Capture the cell that displays the provided text and extract its (x, y) central coordinate. 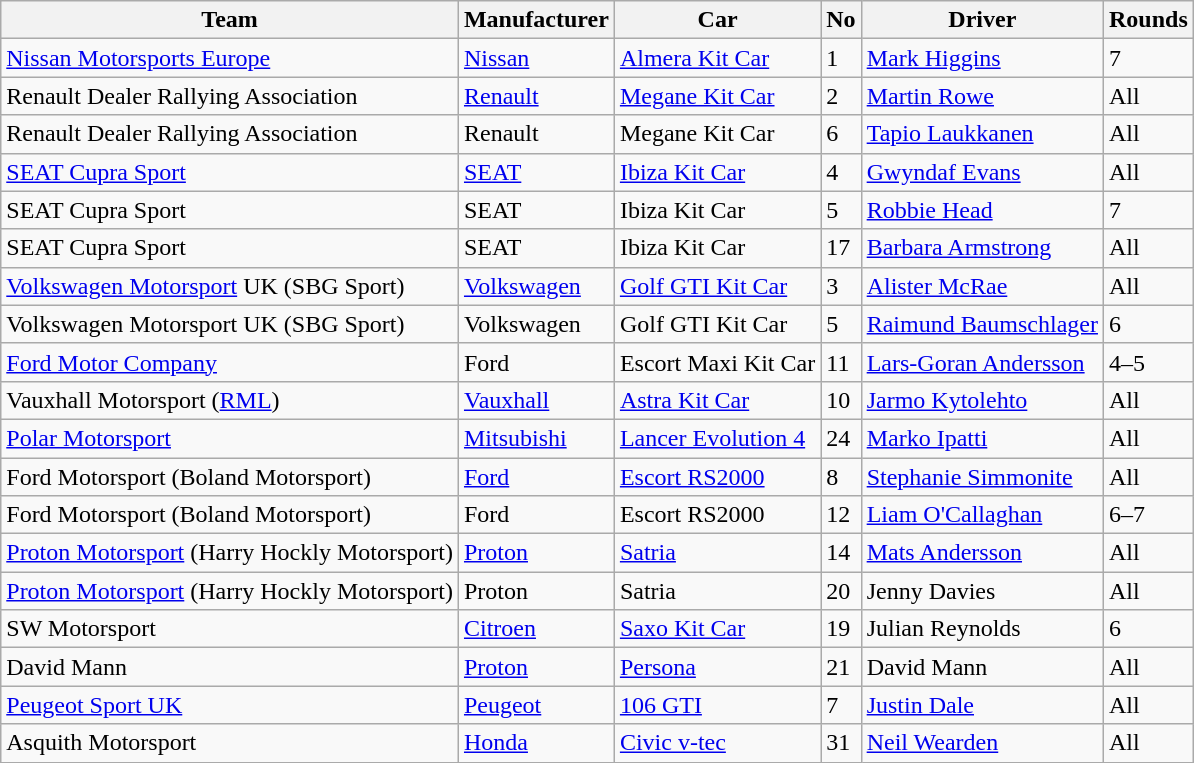
Rounds (1148, 20)
Lars-Goran Andersson (982, 362)
14 (841, 553)
Raimund Baumschlager (982, 324)
Polar Motorsport (230, 438)
Civic v-tec (717, 743)
19 (841, 629)
Lancer Evolution 4 (717, 438)
Driver (982, 20)
Barbara Armstrong (982, 248)
Justin Dale (982, 705)
12 (841, 515)
Marko Ipatti (982, 438)
Peugeot (536, 705)
Honda (536, 743)
Robbie Head (982, 210)
Car (717, 20)
SW Motorsport (230, 629)
Tapio Laukkanen (982, 134)
Citroen (536, 629)
8 (841, 477)
3 (841, 286)
Peugeot Sport UK (230, 705)
Saxo Kit Car (717, 629)
6–7 (1148, 515)
Almera Kit Car (717, 58)
Asquith Motorsport (230, 743)
106 GTI (717, 705)
20 (841, 591)
Martin Rowe (982, 96)
Astra Kit Car (717, 400)
Escort Maxi Kit Car (717, 362)
2 (841, 96)
31 (841, 743)
Manufacturer (536, 20)
Neil Wearden (982, 743)
No (841, 20)
Alister McRae (982, 286)
Jarmo Kytolehto (982, 400)
Nissan Motorsports Europe (230, 58)
10 (841, 400)
Team (230, 20)
Gwyndaf Evans (982, 172)
Mark Higgins (982, 58)
11 (841, 362)
17 (841, 248)
4–5 (1148, 362)
Mats Andersson (982, 553)
Ford Motor Company (230, 362)
Persona (717, 667)
Nissan (536, 58)
Stephanie Simmonite (982, 477)
21 (841, 667)
Mitsubishi (536, 438)
Vauxhall Motorsport (RML) (230, 400)
Vauxhall (536, 400)
Julian Reynolds (982, 629)
Jenny Davies (982, 591)
1 (841, 58)
24 (841, 438)
4 (841, 172)
Liam O'Callaghan (982, 515)
